Determine the [X, Y] coordinate at the center of the cell enclosing the given text.  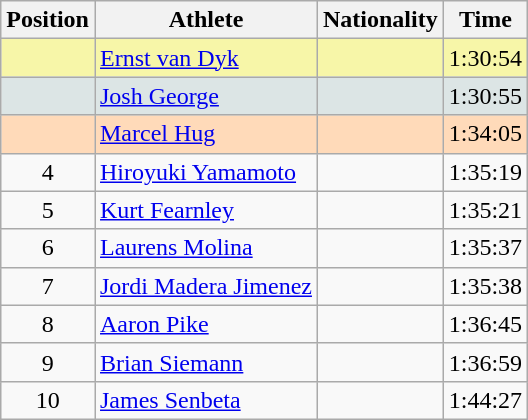
Hiroyuki Yamamoto [206, 172]
1:36:59 [485, 362]
Kurt Fearnley [206, 210]
Position [48, 20]
7 [48, 286]
10 [48, 400]
1:36:45 [485, 324]
1:34:05 [485, 134]
4 [48, 172]
6 [48, 248]
1:35:19 [485, 172]
Josh George [206, 96]
1:35:37 [485, 248]
James Senbeta [206, 400]
8 [48, 324]
Laurens Molina [206, 248]
Nationality [380, 20]
Brian Siemann [206, 362]
Aaron Pike [206, 324]
Athlete [206, 20]
Ernst van Dyk [206, 58]
1:44:27 [485, 400]
Marcel Hug [206, 134]
Time [485, 20]
9 [48, 362]
1:35:38 [485, 286]
Jordi Madera Jimenez [206, 286]
1:35:21 [485, 210]
1:30:55 [485, 96]
5 [48, 210]
1:30:54 [485, 58]
